Return the (X, Y) coordinate for the center point of the cell that contains the specified text.  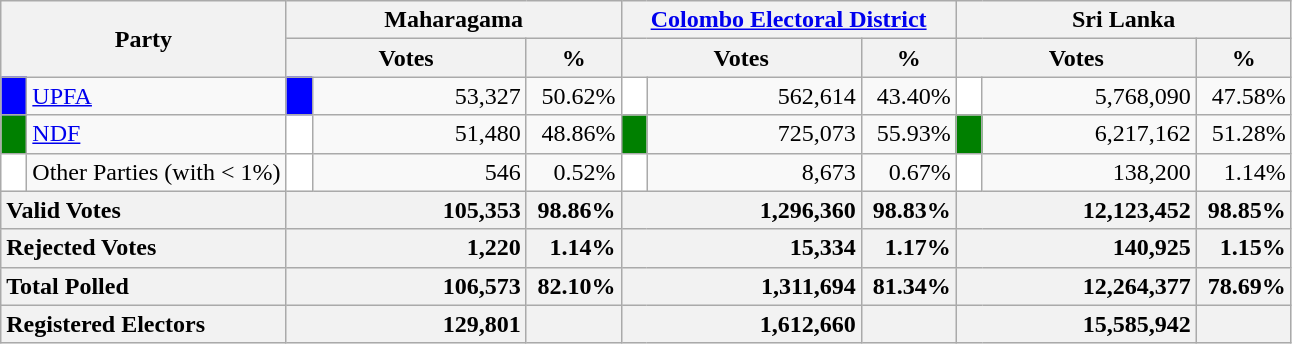
15,585,942 (1076, 324)
562,614 (754, 96)
Registered Electors (144, 324)
8,673 (754, 172)
1,296,360 (741, 210)
15,334 (741, 248)
725,073 (754, 134)
50.62% (574, 96)
1.15% (1244, 248)
98.86% (574, 210)
98.85% (1244, 210)
Valid Votes (144, 210)
129,801 (406, 324)
51,480 (419, 134)
81.34% (908, 286)
6,217,162 (1089, 134)
5,768,090 (1089, 96)
Other Parties (with < 1%) (156, 172)
1,220 (406, 248)
55.93% (908, 134)
140,925 (1076, 248)
51.28% (1244, 134)
138,200 (1089, 172)
Total Polled (144, 286)
UPFA (156, 96)
Sri Lanka (1124, 20)
53,327 (419, 96)
Colombo Electoral District (788, 20)
78.69% (1244, 286)
106,573 (406, 286)
Party (144, 39)
48.86% (574, 134)
105,353 (406, 210)
47.58% (1244, 96)
1,612,660 (741, 324)
1.17% (908, 248)
12,264,377 (1076, 286)
82.10% (574, 286)
Maharagama (454, 20)
1,311,694 (741, 286)
NDF (156, 134)
12,123,452 (1076, 210)
98.83% (908, 210)
0.67% (908, 172)
546 (419, 172)
0.52% (574, 172)
Rejected Votes (144, 248)
43.40% (908, 96)
